Determine the [x, y] coordinate at the center of the cell enclosing the given text.  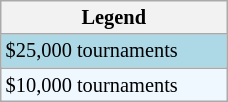
$10,000 tournaments [114, 85]
$25,000 tournaments [114, 51]
Legend [114, 17]
